Find where the given text appears and provide that cell's center as [x, y] coordinate. 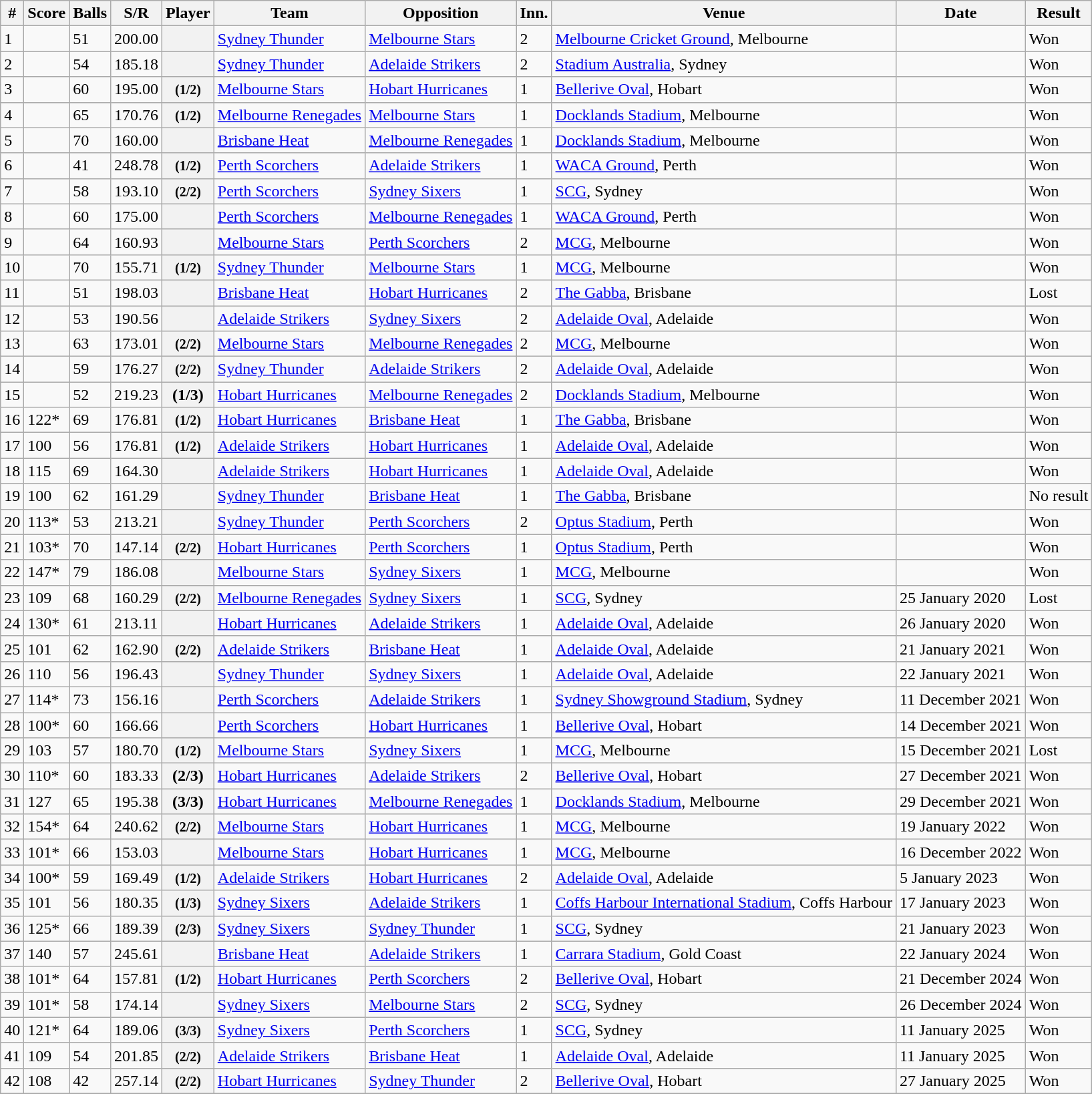
79 [90, 572]
180.70 [136, 751]
189.06 [136, 1030]
20 [12, 522]
4 [12, 115]
36 [12, 928]
140 [47, 954]
186.08 [136, 572]
248.78 [136, 166]
No result [1059, 496]
160.00 [136, 140]
115 [47, 471]
Balls [90, 13]
26 January 2020 [960, 623]
201.85 [136, 1055]
Result [1059, 13]
196.43 [136, 674]
37 [12, 954]
103 [47, 751]
26 [12, 674]
173.01 [136, 344]
113* [47, 522]
73 [90, 699]
162.90 [136, 649]
18 [12, 471]
257.14 [136, 1081]
Coffs Harbour International Stadium, Coffs Harbour [724, 903]
26 December 2024 [960, 1005]
110* [47, 776]
10 [12, 267]
6 [12, 166]
174.14 [136, 1005]
13 [12, 344]
125* [47, 928]
17 [12, 445]
Carrara Stadium, Gold Coast [724, 954]
200.00 [136, 39]
7 [12, 191]
Score [47, 13]
153.03 [136, 852]
147.14 [136, 547]
175.00 [136, 216]
189.39 [136, 928]
22 [12, 572]
3 [12, 89]
122* [47, 420]
30 [12, 776]
Venue [724, 13]
34 [12, 878]
219.23 [136, 395]
# [12, 13]
245.61 [136, 954]
161.29 [136, 496]
154* [47, 827]
170.76 [136, 115]
21 December 2024 [960, 979]
11 [12, 293]
14 December 2021 [960, 725]
147* [47, 572]
5 January 2023 [960, 878]
21 January 2023 [960, 928]
195.38 [136, 801]
155.71 [136, 267]
32 [12, 827]
Melbourne Cricket Ground, Melbourne [724, 39]
121* [47, 1030]
240.62 [136, 827]
S/R [136, 13]
52 [90, 395]
164.30 [136, 471]
40 [12, 1030]
127 [47, 801]
22 January 2024 [960, 954]
12 [12, 319]
213.21 [136, 522]
14 [12, 369]
176.27 [136, 369]
23 [12, 598]
156.16 [136, 699]
21 January 2021 [960, 649]
15 [12, 395]
183.33 [136, 776]
21 [12, 547]
28 [12, 725]
103* [47, 547]
Stadium Australia, Sydney [724, 64]
27 January 2025 [960, 1081]
17 January 2023 [960, 903]
22 January 2021 [960, 674]
160.93 [136, 242]
198.03 [136, 293]
Team [289, 13]
19 January 2022 [960, 827]
160.29 [136, 598]
35 [12, 903]
110 [47, 674]
185.18 [136, 64]
Player [188, 13]
8 [12, 216]
63 [90, 344]
19 [12, 496]
166.66 [136, 725]
169.49 [136, 878]
190.56 [136, 319]
Inn. [534, 13]
29 December 2021 [960, 801]
5 [12, 140]
68 [90, 598]
11 December 2021 [960, 699]
27 [12, 699]
Date [960, 13]
27 December 2021 [960, 776]
195.00 [136, 89]
61 [90, 623]
38 [12, 979]
25 [12, 649]
39 [12, 1005]
16 December 2022 [960, 852]
130* [47, 623]
33 [12, 852]
16 [12, 420]
9 [12, 242]
31 [12, 801]
193.10 [136, 191]
Opposition [441, 13]
108 [47, 1081]
29 [12, 751]
25 January 2020 [960, 598]
157.81 [136, 979]
180.35 [136, 903]
15 December 2021 [960, 751]
213.11 [136, 623]
114* [47, 699]
Sydney Showground Stadium, Sydney [724, 699]
24 [12, 623]
